Detect which cell encompasses the target text, then output its [x, y] center coordinate. 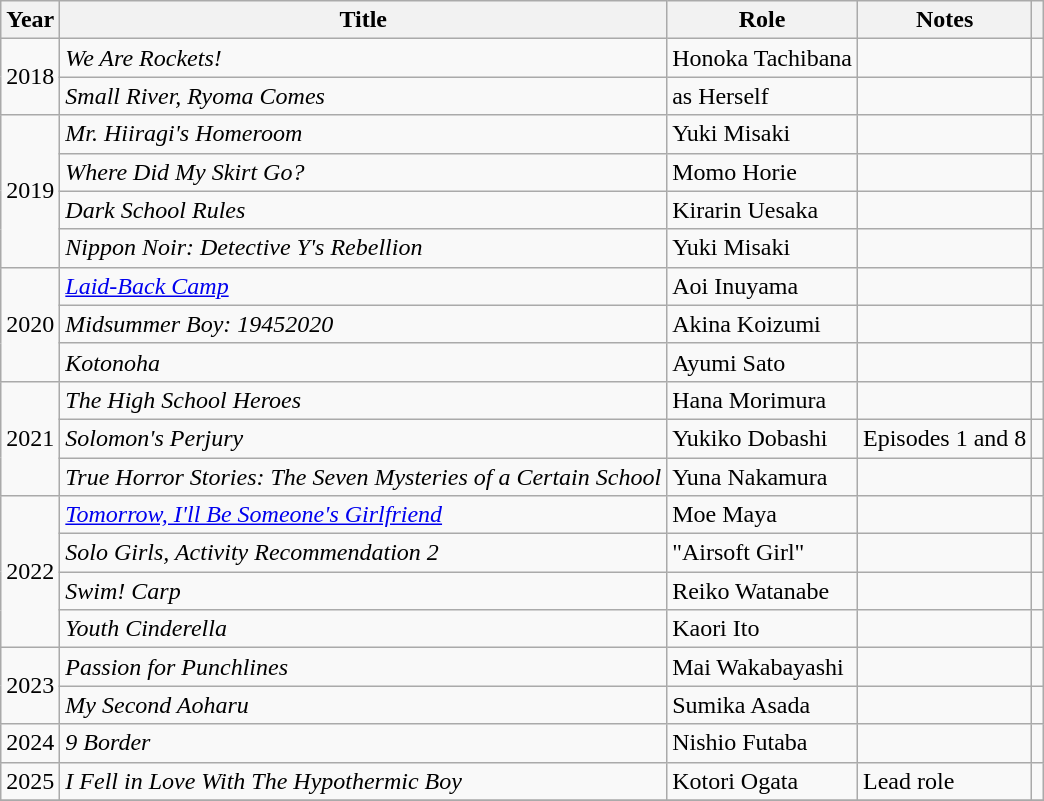
2020 [30, 324]
Small River, Ryoma Comes [364, 96]
9 Border [364, 743]
Kirarin Uesaka [762, 210]
Nishio Futaba [762, 743]
Dark School Rules [364, 210]
Lead role [944, 781]
Momo Horie [762, 172]
Swim! Carp [364, 591]
Hana Morimura [762, 400]
Ayumi Sato [762, 362]
Year [30, 20]
Laid-Back Camp [364, 286]
I Fell in Love With The Hypothermic Boy [364, 781]
as Herself [762, 96]
2025 [30, 781]
Episodes 1 and 8 [944, 438]
Kaori Ito [762, 629]
2019 [30, 191]
Sumika Asada [762, 705]
My Second Aoharu [364, 705]
Title [364, 20]
The High School Heroes [364, 400]
Passion for Punchlines [364, 667]
2018 [30, 77]
Aoi Inuyama [762, 286]
2023 [30, 686]
Akina Koizumi [762, 324]
2022 [30, 572]
Tomorrow, I'll Be Someone's Girlfriend [364, 515]
Yuna Nakamura [762, 477]
Nippon Noir: Detective Y's Rebellion [364, 248]
"Airsoft Girl" [762, 553]
Mai Wakabayashi [762, 667]
Where Did My Skirt Go? [364, 172]
Role [762, 20]
Moe Maya [762, 515]
2021 [30, 438]
Solomon's Perjury [364, 438]
Yukiko Dobashi [762, 438]
Kotonoha [364, 362]
Kotori Ogata [762, 781]
We Are Rockets! [364, 58]
Midsummer Boy: 19452020 [364, 324]
Mr. Hiiragi's Homeroom [364, 134]
Youth Cinderella [364, 629]
2024 [30, 743]
Reiko Watanabe [762, 591]
True Horror Stories: The Seven Mysteries of a Certain School [364, 477]
Notes [944, 20]
Honoka Tachibana [762, 58]
Solo Girls, Activity Recommendation 2 [364, 553]
